Find where the given text appears and provide that cell's center as [X, Y] coordinate. 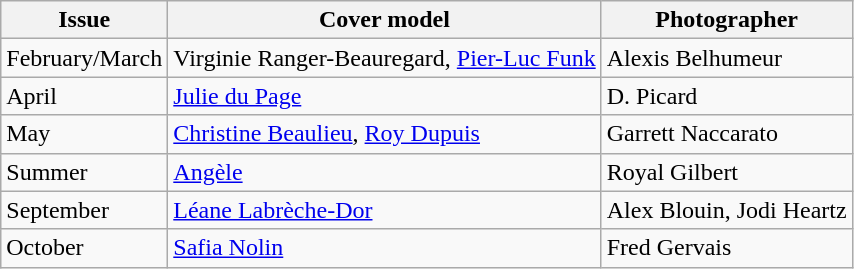
Issue [84, 20]
February/March [84, 58]
Cover model [384, 20]
April [84, 96]
Safia Nolin [384, 248]
May [84, 134]
September [84, 210]
Virginie Ranger-Beauregard, Pier-Luc Funk [384, 58]
Léane Labrèche-Dor [384, 210]
Angèle [384, 172]
Garrett Naccarato [726, 134]
Alex Blouin, Jodi Heartz [726, 210]
Summer [84, 172]
Christine Beaulieu, Roy Dupuis [384, 134]
Julie du Page [384, 96]
Royal Gilbert [726, 172]
Fred Gervais [726, 248]
Photographer [726, 20]
D. Picard [726, 96]
October [84, 248]
Alexis Belhumeur [726, 58]
